Output the (X, Y) coordinate of the center of the cell containing the given text.  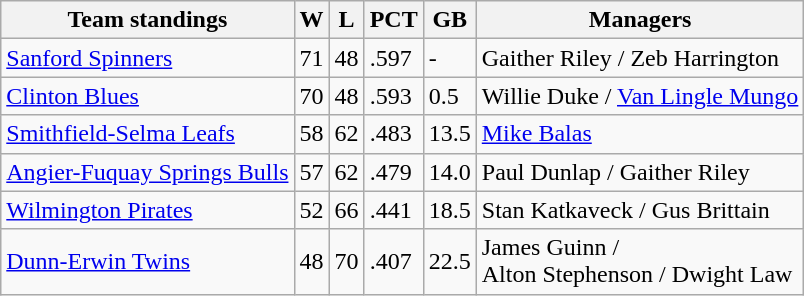
Stan Katkaveck / Gus Brittain (640, 210)
.407 (394, 262)
Team standings (148, 20)
13.5 (450, 134)
L (346, 20)
.479 (394, 172)
Mike Balas (640, 134)
Willie Duke / Van Lingle Mungo (640, 96)
Clinton Blues (148, 96)
71 (312, 58)
.483 (394, 134)
PCT (394, 20)
58 (312, 134)
.597 (394, 58)
22.5 (450, 262)
GB (450, 20)
.593 (394, 96)
Dunn-Erwin Twins (148, 262)
18.5 (450, 210)
Angier-Fuquay Springs Bulls (148, 172)
66 (346, 210)
Wilmington Pirates (148, 210)
Managers (640, 20)
14.0 (450, 172)
Smithfield-Selma Leafs (148, 134)
.441 (394, 210)
Sanford Spinners (148, 58)
Gaither Riley / Zeb Harrington (640, 58)
57 (312, 172)
0.5 (450, 96)
James Guinn / Alton Stephenson / Dwight Law (640, 262)
Paul Dunlap / Gaither Riley (640, 172)
52 (312, 210)
- (450, 58)
W (312, 20)
